Output the [x, y] coordinate of the center of the cell containing the given text.  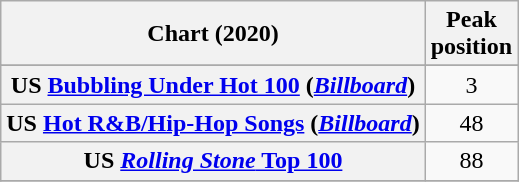
3 [471, 85]
US Bubbling Under Hot 100 (Billboard) [213, 85]
88 [471, 161]
Peakposition [471, 34]
Chart (2020) [213, 34]
US Hot R&B/Hip-Hop Songs (Billboard) [213, 123]
US Rolling Stone Top 100 [213, 161]
48 [471, 123]
